Capture the cell that displays the provided text and extract its (x, y) central coordinate. 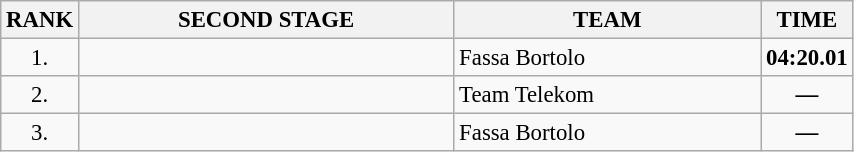
RANK (40, 20)
Team Telekom (608, 95)
SECOND STAGE (266, 20)
2. (40, 95)
TIME (807, 20)
04:20.01 (807, 58)
TEAM (608, 20)
3. (40, 133)
1. (40, 58)
